Capture the cell that displays the provided text and extract its [x, y] central coordinate. 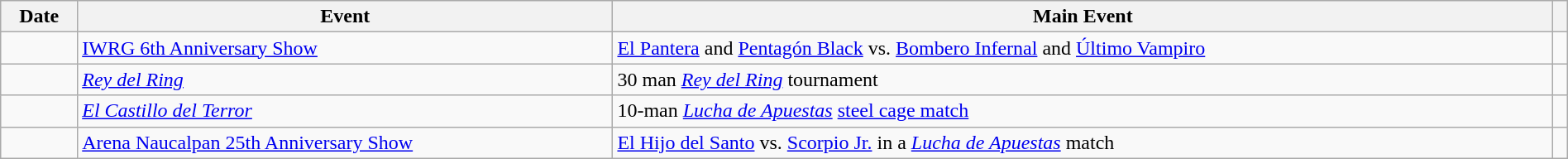
Arena Naucalpan 25th Anniversary Show [346, 142]
El Pantera and Pentagón Black vs. Bombero Infernal and Último Vampiro [1083, 48]
Date [40, 17]
Main Event [1083, 17]
El Hijo del Santo vs. Scorpio Jr. in a Lucha de Apuestas match [1083, 142]
IWRG 6th Anniversary Show [346, 48]
El Castillo del Terror [346, 111]
10-man Lucha de Apuestas steel cage match [1083, 111]
30 man Rey del Ring tournament [1083, 79]
Rey del Ring [346, 79]
Event [346, 17]
